Identify which cell holds the provided text, then report its [x, y] central coordinate. 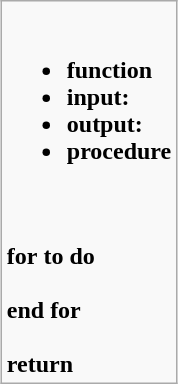
functioninput:output:procedurefor to doend forreturn [89, 192]
